Output the [X, Y] coordinate of the center of the cell containing the given text.  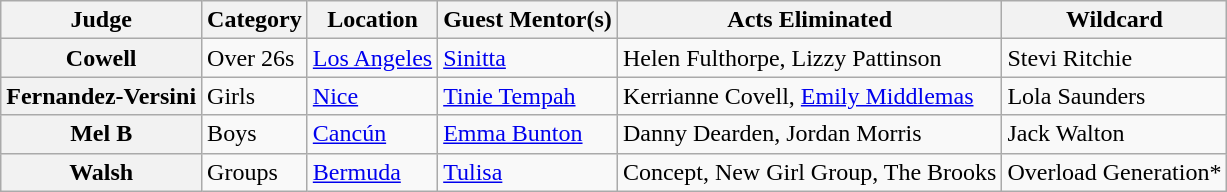
Sinitta [528, 58]
Tinie Tempah [528, 96]
Cancún [372, 134]
Walsh [102, 172]
Jack Walton [1114, 134]
Tulisa [528, 172]
Cowell [102, 58]
Wildcard [1114, 20]
Boys [255, 134]
Girls [255, 96]
Guest Mentor(s) [528, 20]
Overload Generation* [1114, 172]
Concept, New Girl Group, The Brooks [810, 172]
Judge [102, 20]
Kerrianne Covell, Emily Middlemas [810, 96]
Acts Eliminated [810, 20]
Los Angeles [372, 58]
Stevi Ritchie [1114, 58]
Mel B [102, 134]
Over 26s [255, 58]
Emma Bunton [528, 134]
Groups [255, 172]
Category [255, 20]
Helen Fulthorpe, Lizzy Pattinson [810, 58]
Danny Dearden, Jordan Morris [810, 134]
Lola Saunders [1114, 96]
Bermuda [372, 172]
Location [372, 20]
Nice [372, 96]
Fernandez-Versini [102, 96]
